For the text-containing cell, return its midpoint in [X, Y] coordinate format. 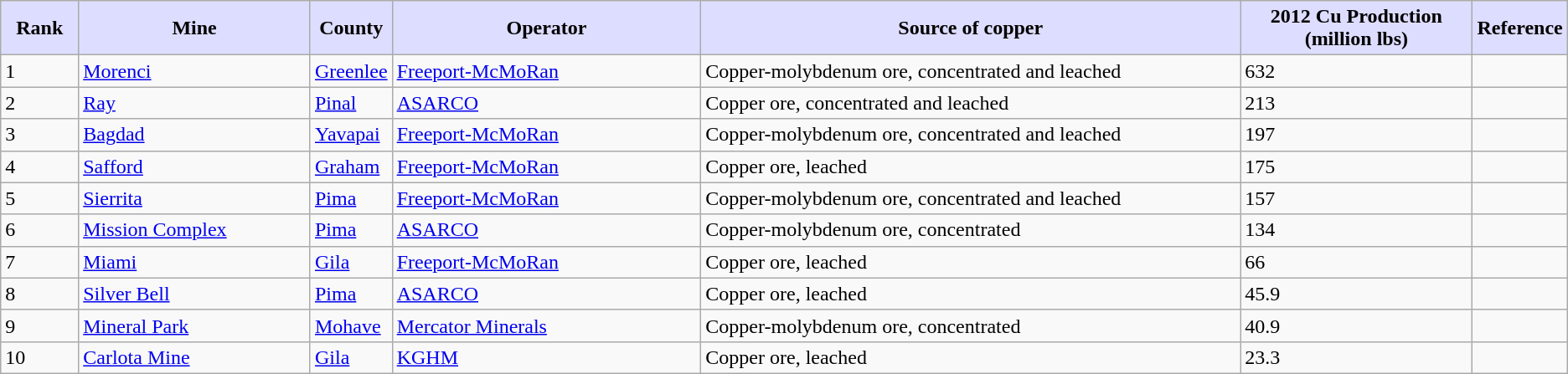
Sierrita [194, 198]
Bagdad [194, 135]
Graham [351, 167]
134 [1357, 230]
Reference [1519, 28]
40.9 [1357, 325]
Source of copper [971, 28]
3 [40, 135]
10 [40, 357]
Mineral Park [194, 325]
Silver Bell [194, 294]
Copper ore, concentrated and leached [971, 103]
Miami [194, 262]
2012 Cu Production (million lbs) [1357, 28]
Pinal [351, 103]
45.9 [1357, 294]
213 [1357, 103]
9 [40, 325]
Yavapai [351, 135]
8 [40, 294]
Ray [194, 103]
Carlota Mine [194, 357]
1 [40, 71]
7 [40, 262]
KGHM [546, 357]
Morenci [194, 71]
Mission Complex [194, 230]
Mercator Minerals [546, 325]
197 [1357, 135]
5 [40, 198]
Operator [546, 28]
157 [1357, 198]
632 [1357, 71]
Greenlee [351, 71]
Rank [40, 28]
4 [40, 167]
2 [40, 103]
66 [1357, 262]
Mine [194, 28]
Mohave [351, 325]
23.3 [1357, 357]
Safford [194, 167]
175 [1357, 167]
County [351, 28]
6 [40, 230]
